For the text-containing cell, return its midpoint in (x, y) coordinate format. 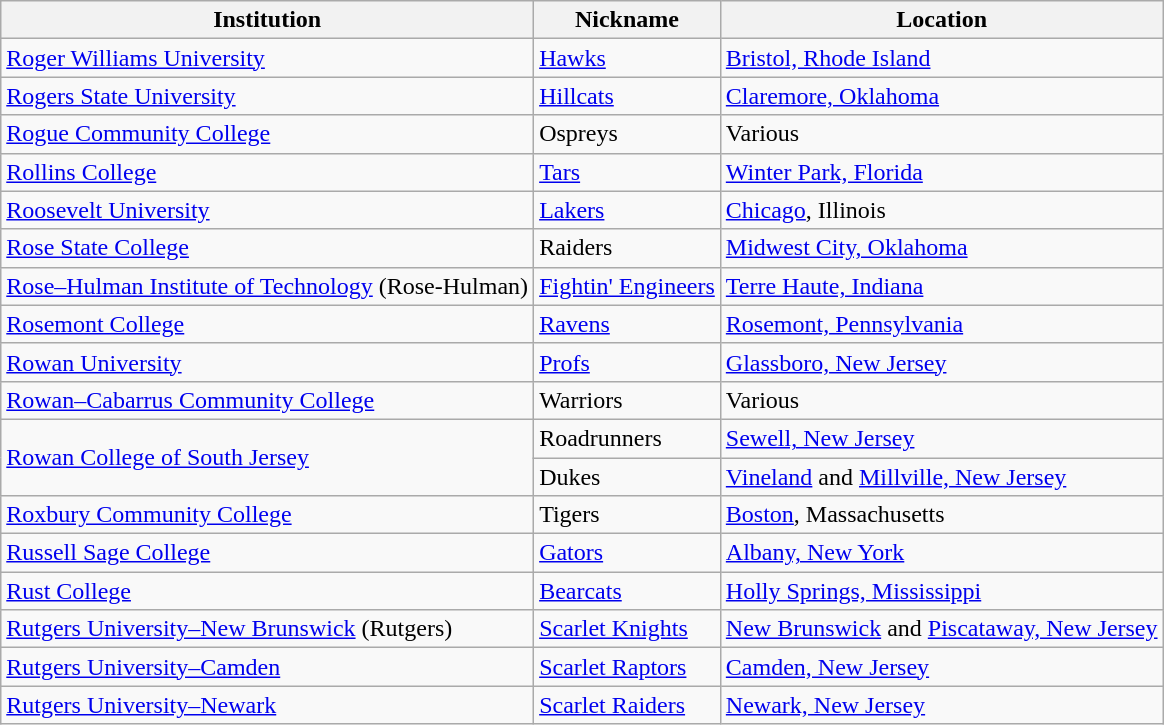
Rowan College of South Jersey (268, 457)
Institution (268, 20)
Ravens (628, 324)
Rogers State University (268, 96)
Holly Springs, Mississippi (942, 591)
Vineland and Millville, New Jersey (942, 477)
Bearcats (628, 591)
Winter Park, Florida (942, 172)
Tigers (628, 515)
Camden, New Jersey (942, 667)
Nickname (628, 20)
Rutgers University–Camden (268, 667)
Scarlet Raptors (628, 667)
Rollins College (268, 172)
Scarlet Raiders (628, 705)
Boston, Massachusetts (942, 515)
Rowan University (268, 362)
Warriors (628, 400)
Bristol, Rhode Island (942, 58)
Raiders (628, 248)
Rust College (268, 591)
Fightin' Engineers (628, 286)
Lakers (628, 210)
Russell Sage College (268, 553)
Newark, New Jersey (942, 705)
Gators (628, 553)
Dukes (628, 477)
Midwest City, Oklahoma (942, 248)
Rowan–Cabarrus Community College (268, 400)
Albany, New York (942, 553)
Roxbury Community College (268, 515)
Roosevelt University (268, 210)
Location (942, 20)
Scarlet Knights (628, 629)
Hawks (628, 58)
Roadrunners (628, 438)
Rosemont, Pennsylvania (942, 324)
Hillcats (628, 96)
Sewell, New Jersey (942, 438)
Rose State College (268, 248)
Claremore, Oklahoma (942, 96)
Roger Williams University (268, 58)
Glassboro, New Jersey (942, 362)
Ospreys (628, 134)
Tars (628, 172)
Rutgers University–New Brunswick (Rutgers) (268, 629)
Rutgers University–Newark (268, 705)
Chicago, Illinois (942, 210)
Rogue Community College (268, 134)
Terre Haute, Indiana (942, 286)
New Brunswick and Piscataway, New Jersey (942, 629)
Profs (628, 362)
Rose–Hulman Institute of Technology (Rose-Hulman) (268, 286)
Rosemont College (268, 324)
